Locate the cell with the specified text and output its [x, y] center coordinate. 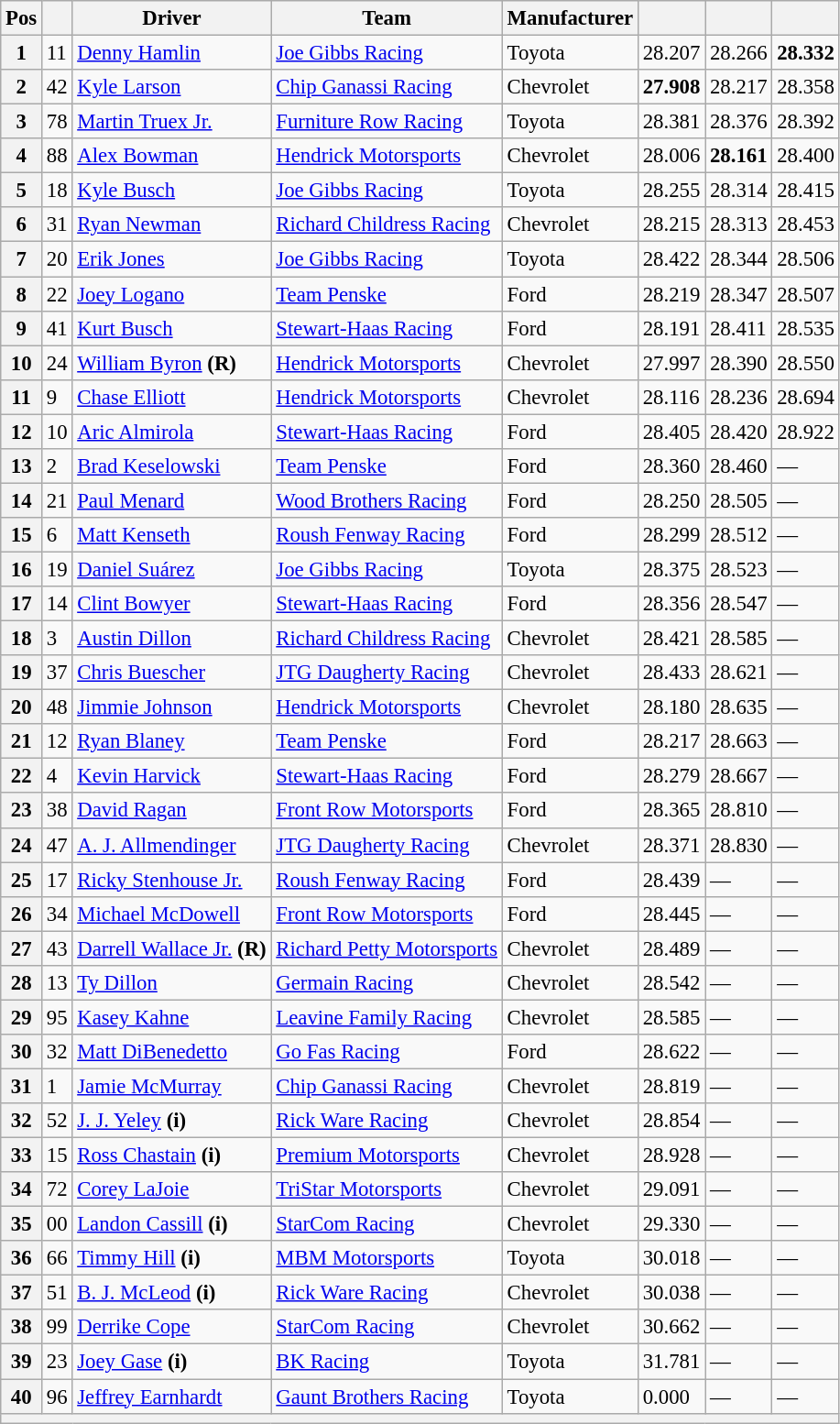
28.415 [806, 191]
Wood Brothers Racing [387, 500]
30.018 [671, 1258]
Leavine Family Racing [387, 1017]
47 [57, 845]
Driver [172, 18]
28.400 [806, 156]
28.381 [671, 122]
Denny Hamlin [172, 53]
28.420 [738, 432]
Germain Racing [387, 983]
TriStar Motorsports [387, 1189]
28.489 [671, 948]
33 [22, 1156]
Corey LaJoie [172, 1189]
28.375 [671, 569]
Ricky Stenhouse Jr. [172, 880]
31.781 [671, 1362]
28.390 [738, 363]
MBM Motorsports [387, 1258]
28.506 [806, 259]
Richard Petty Motorsports [387, 948]
28.663 [738, 741]
28.219 [671, 294]
28.392 [806, 122]
27 [22, 948]
7 [22, 259]
28.445 [671, 914]
30.662 [671, 1328]
28.523 [738, 569]
00 [57, 1224]
96 [57, 1397]
52 [57, 1121]
28.621 [738, 673]
99 [57, 1328]
28.332 [806, 53]
David Ragan [172, 811]
28.667 [738, 776]
28.635 [738, 707]
28.928 [671, 1156]
Ryan Newman [172, 225]
28.854 [671, 1121]
5 [22, 191]
Matt DiBenedetto [172, 1052]
Austin Dillon [172, 639]
28.236 [738, 397]
Brad Keselowski [172, 466]
95 [57, 1017]
28.207 [671, 53]
Alex Bowman [172, 156]
28.535 [806, 328]
28.191 [671, 328]
88 [57, 156]
28.622 [671, 1052]
Manufacturer [570, 18]
28.547 [738, 604]
28.507 [806, 294]
Derrike Cope [172, 1328]
28.460 [738, 466]
28.512 [738, 535]
Jamie McMurray [172, 1086]
28.314 [738, 191]
28.356 [671, 604]
Go Fas Racing [387, 1052]
28.299 [671, 535]
Clint Bowyer [172, 604]
Premium Motorsports [387, 1156]
30 [22, 1052]
28.694 [806, 397]
29 [22, 1017]
41 [57, 328]
28.006 [671, 156]
28.358 [806, 87]
Chris Buescher [172, 673]
72 [57, 1189]
28.215 [671, 225]
42 [57, 87]
Timmy Hill (i) [172, 1258]
28.255 [671, 191]
Michael McDowell [172, 914]
A. J. Allmendinger [172, 845]
Ross Chastain (i) [172, 1156]
28.360 [671, 466]
43 [57, 948]
35 [22, 1224]
28.376 [738, 122]
28 [22, 983]
28.250 [671, 500]
51 [57, 1293]
Joey Logano [172, 294]
BK Racing [387, 1362]
28.313 [738, 225]
28.453 [806, 225]
28.365 [671, 811]
28.161 [738, 156]
78 [57, 122]
Jimmie Johnson [172, 707]
0.000 [671, 1397]
40 [22, 1397]
Aric Almirola [172, 432]
Ty Dillon [172, 983]
29.091 [671, 1189]
36 [22, 1258]
16 [22, 569]
Martin Truex Jr. [172, 122]
Joey Gase (i) [172, 1362]
28.819 [671, 1086]
29.330 [671, 1224]
Furniture Row Racing [387, 122]
28.371 [671, 845]
28.405 [671, 432]
J. J. Yeley (i) [172, 1121]
Paul Menard [172, 500]
28.411 [738, 328]
28.180 [671, 707]
B. J. McLeod (i) [172, 1293]
48 [57, 707]
28.422 [671, 259]
Kasey Kahne [172, 1017]
Team [387, 18]
28.116 [671, 397]
28.439 [671, 880]
28.433 [671, 673]
28.344 [738, 259]
Gaunt Brothers Racing [387, 1397]
28.922 [806, 432]
66 [57, 1258]
Matt Kenseth [172, 535]
28.810 [738, 811]
Pos [22, 18]
8 [22, 294]
Chase Elliott [172, 397]
Daniel Suárez [172, 569]
Darrell Wallace Jr. (R) [172, 948]
27.908 [671, 87]
28.347 [738, 294]
Kevin Harvick [172, 776]
27.997 [671, 363]
Ryan Blaney [172, 741]
William Byron (R) [172, 363]
28.550 [806, 363]
28.542 [671, 983]
Jeffrey Earnhardt [172, 1397]
25 [22, 880]
Kurt Busch [172, 328]
28.830 [738, 845]
Erik Jones [172, 259]
26 [22, 914]
28.279 [671, 776]
28.421 [671, 639]
28.505 [738, 500]
Landon Cassill (i) [172, 1224]
28.266 [738, 53]
39 [22, 1362]
Kyle Busch [172, 191]
30.038 [671, 1293]
Kyle Larson [172, 87]
